Extract the [X, Y] coordinate from the center of the cell holding the provided text.  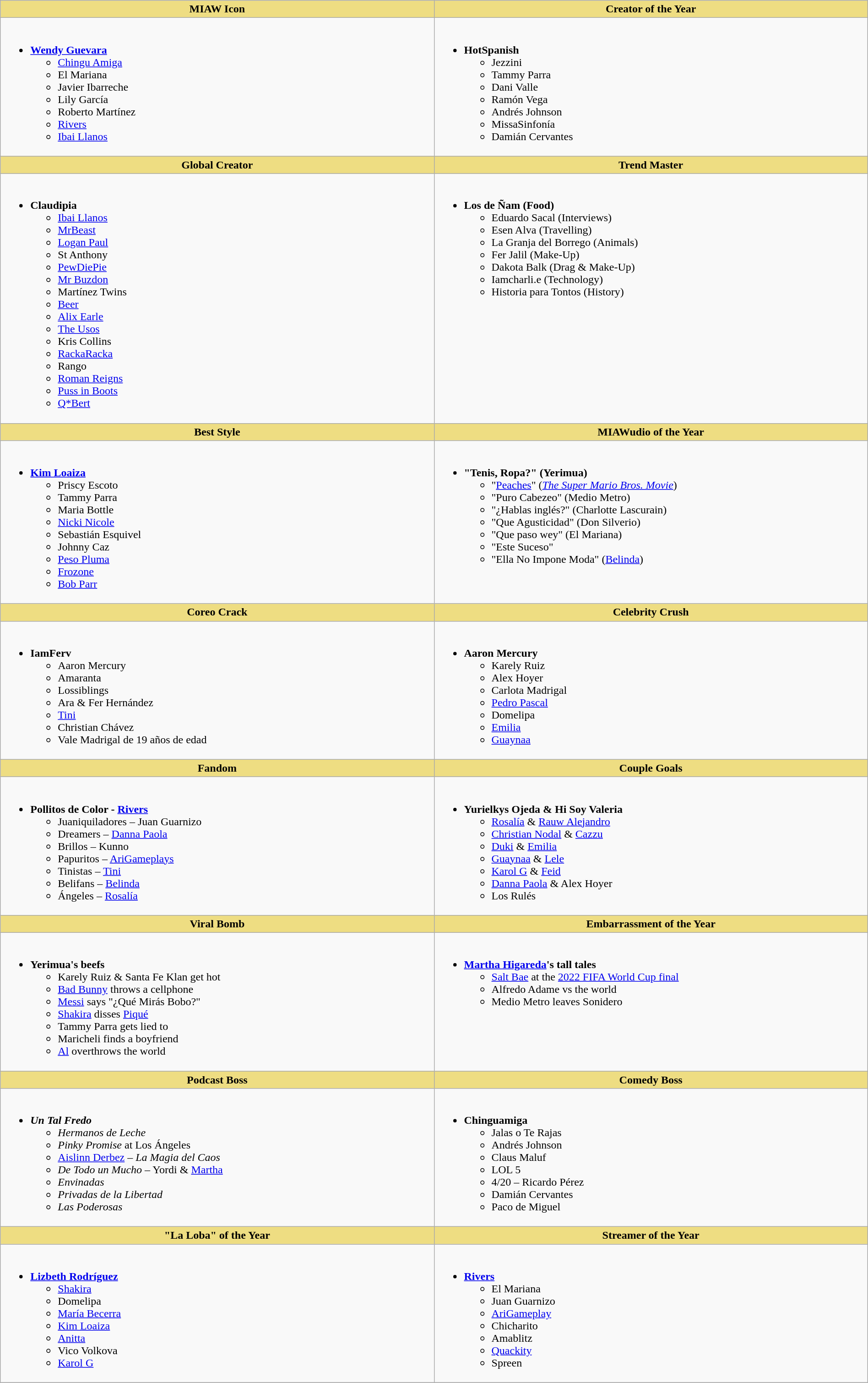
Aaron Mercury Karely RuizAlex HoyerCarlota MadrigalPedro PascalDomelipaEmiliaGuaynaa [651, 690]
Best Style [217, 432]
Fandom [217, 768]
Embarrassment of the Year [651, 924]
IamFervAaron MercuryAmarantaLossiblingsAra & Fer HernándezTiniChristian ChávezVale Madrigal de 19 años de edad [217, 690]
Couple Goals [651, 768]
MIAWudio of the Year [651, 432]
Wendy GuevaraChingu AmigaEl MarianaJavier IbarrecheLily GarcíaRoberto MartínezRiversIbai Llanos [217, 87]
Viral Bomb [217, 924]
Trend Master [651, 165]
Podcast Boss [217, 1079]
Lizbeth RodríguezShakiraDomelipaMaría BecerraKim LoaizaAnittaVico VolkovaKarol G [217, 1313]
ChinguamigaJalas o Te RajasAndrés JohnsonClaus MalufLOL 54/20 – Ricardo PérezDamián CervantesPaco de Miguel [651, 1158]
Comedy Boss [651, 1079]
Coreo Crack [217, 612]
Celebrity Crush [651, 612]
MIAW Icon [217, 9]
HotSpanishJezziniTammy ParraDani ValleRamón VegaAndrés JohnsonMissaSinfoníaDamián Cervantes [651, 87]
RiversEl MarianaJuan GuarnizoAriGameplayChicharitoAmablitzQuackitySpreen [651, 1313]
"La Loba" of the Year [217, 1236]
Kim LoaizaPriscy EscotoTammy ParraMaria BottleNicki NicoleSebastián EsquivelJohnny CazPeso PlumaFrozoneBob Parr [217, 522]
Martha Higareda's tall talesSalt Bae at the 2022 FIFA World Cup finalAlfredo Adame vs the worldMedio Metro leaves Sonidero [651, 1002]
Global Creator [217, 165]
Creator of the Year [651, 9]
Streamer of the Year [651, 1236]
